Search for the cell housing the specified text and yield its (x, y) center coordinate. 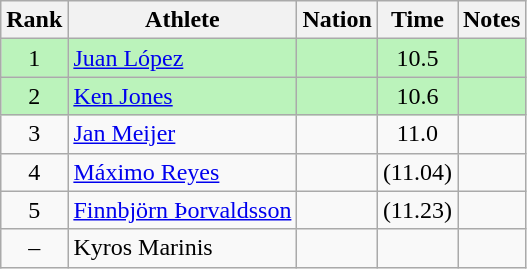
– (34, 248)
2 (34, 96)
Juan López (182, 58)
Finnbjörn Þorvaldsson (182, 210)
Athlete (182, 20)
Time (417, 20)
Máximo Reyes (182, 172)
10.6 (417, 96)
Rank (34, 20)
Jan Meijer (182, 134)
Notes (492, 20)
Ken Jones (182, 96)
1 (34, 58)
Nation (337, 20)
5 (34, 210)
(11.04) (417, 172)
3 (34, 134)
10.5 (417, 58)
11.0 (417, 134)
Kyros Marinis (182, 248)
(11.23) (417, 210)
4 (34, 172)
